Return the (x, y) coordinate for the center point of the cell that contains the specified text.  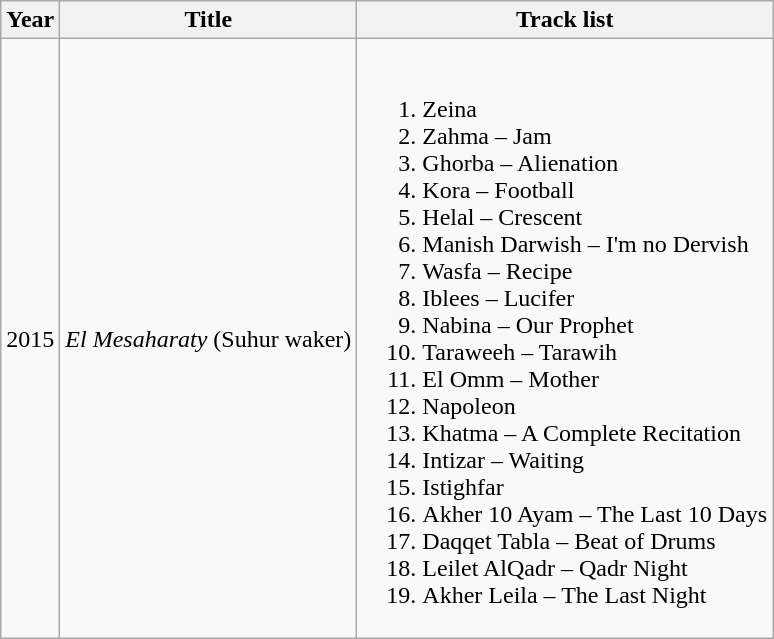
Track list (565, 20)
Title (208, 20)
El Mesaharaty (Suhur waker) (208, 338)
Year (30, 20)
2015 (30, 338)
